From the cell containing the given text, extract its center point as (x, y) coordinate. 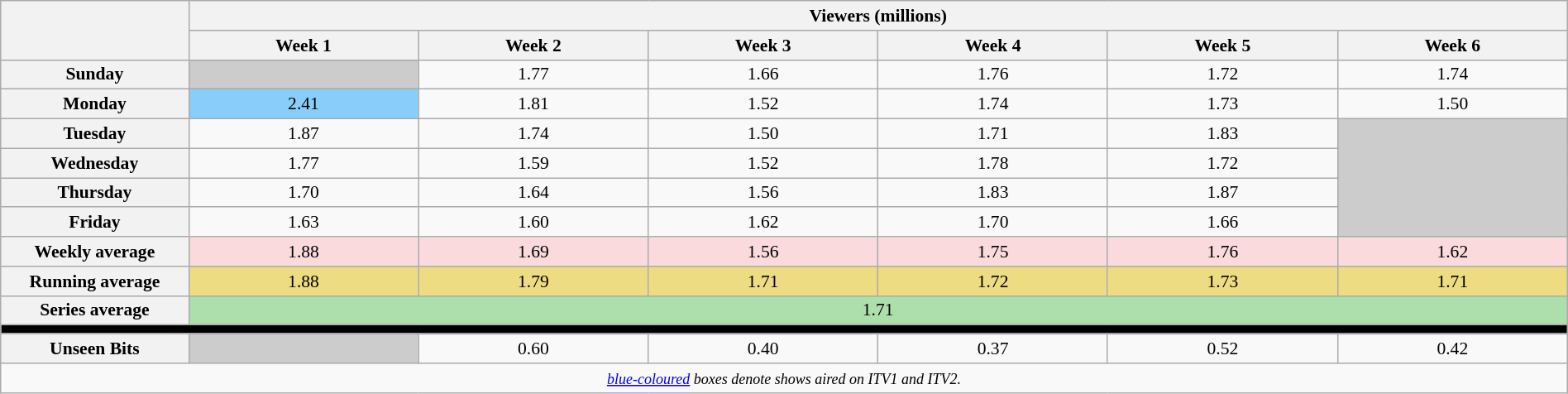
Week 6 (1452, 46)
0.60 (533, 348)
Monday (94, 104)
1.79 (533, 281)
Week 2 (533, 46)
1.81 (533, 104)
Week 5 (1222, 46)
Week 3 (763, 46)
2.41 (304, 104)
0.37 (993, 348)
Friday (94, 223)
1.75 (993, 252)
Sunday (94, 74)
1.60 (533, 223)
1.78 (993, 163)
Running average (94, 281)
blue-coloured boxes denote shows aired on ITV1 and ITV2. (784, 378)
Unseen Bits (94, 348)
Viewers (millions) (878, 16)
1.59 (533, 163)
1.64 (533, 193)
Thursday (94, 193)
0.52 (1222, 348)
1.63 (304, 223)
Series average (94, 310)
Weekly average (94, 252)
0.42 (1452, 348)
Week 4 (993, 46)
Tuesday (94, 134)
1.69 (533, 252)
Wednesday (94, 163)
0.40 (763, 348)
Week 1 (304, 46)
